Return the (X, Y) coordinate for the center point of the cell that contains the specified text.  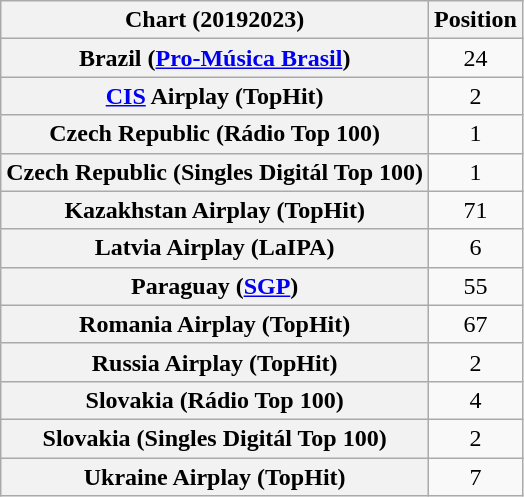
Czech Republic (Rádio Top 100) (215, 134)
Chart (20192023) (215, 20)
6 (476, 248)
71 (476, 210)
Ukraine Airplay (TopHit) (215, 477)
7 (476, 477)
Czech Republic (Singles Digitál Top 100) (215, 172)
55 (476, 286)
Slovakia (Rádio Top 100) (215, 400)
Paraguay (SGP) (215, 286)
Position (476, 20)
Latvia Airplay (LaIPA) (215, 248)
4 (476, 400)
Kazakhstan Airplay (TopHit) (215, 210)
67 (476, 324)
Romania Airplay (TopHit) (215, 324)
Brazil (Pro-Música Brasil) (215, 58)
CIS Airplay (TopHit) (215, 96)
Russia Airplay (TopHit) (215, 362)
Slovakia (Singles Digitál Top 100) (215, 438)
24 (476, 58)
